Search for the cell housing the specified text and yield its [x, y] center coordinate. 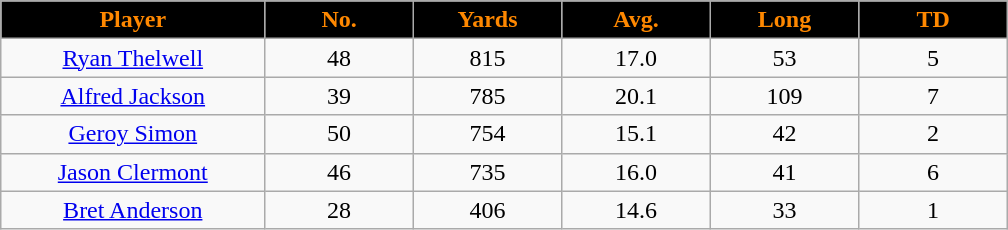
Long [784, 20]
TD [934, 20]
Yards [487, 20]
815 [487, 58]
109 [784, 96]
735 [487, 172]
Avg. [636, 20]
41 [784, 172]
2 [934, 134]
Player [133, 20]
50 [339, 134]
406 [487, 210]
48 [339, 58]
16.0 [636, 172]
7 [934, 96]
33 [784, 210]
No. [339, 20]
Geroy Simon [133, 134]
Alfred Jackson [133, 96]
Bret Anderson [133, 210]
28 [339, 210]
15.1 [636, 134]
Jason Clermont [133, 172]
42 [784, 134]
6 [934, 172]
5 [934, 58]
39 [339, 96]
20.1 [636, 96]
53 [784, 58]
14.6 [636, 210]
754 [487, 134]
785 [487, 96]
1 [934, 210]
17.0 [636, 58]
46 [339, 172]
Ryan Thelwell [133, 58]
